For the text-containing cell, return its midpoint in (x, y) coordinate format. 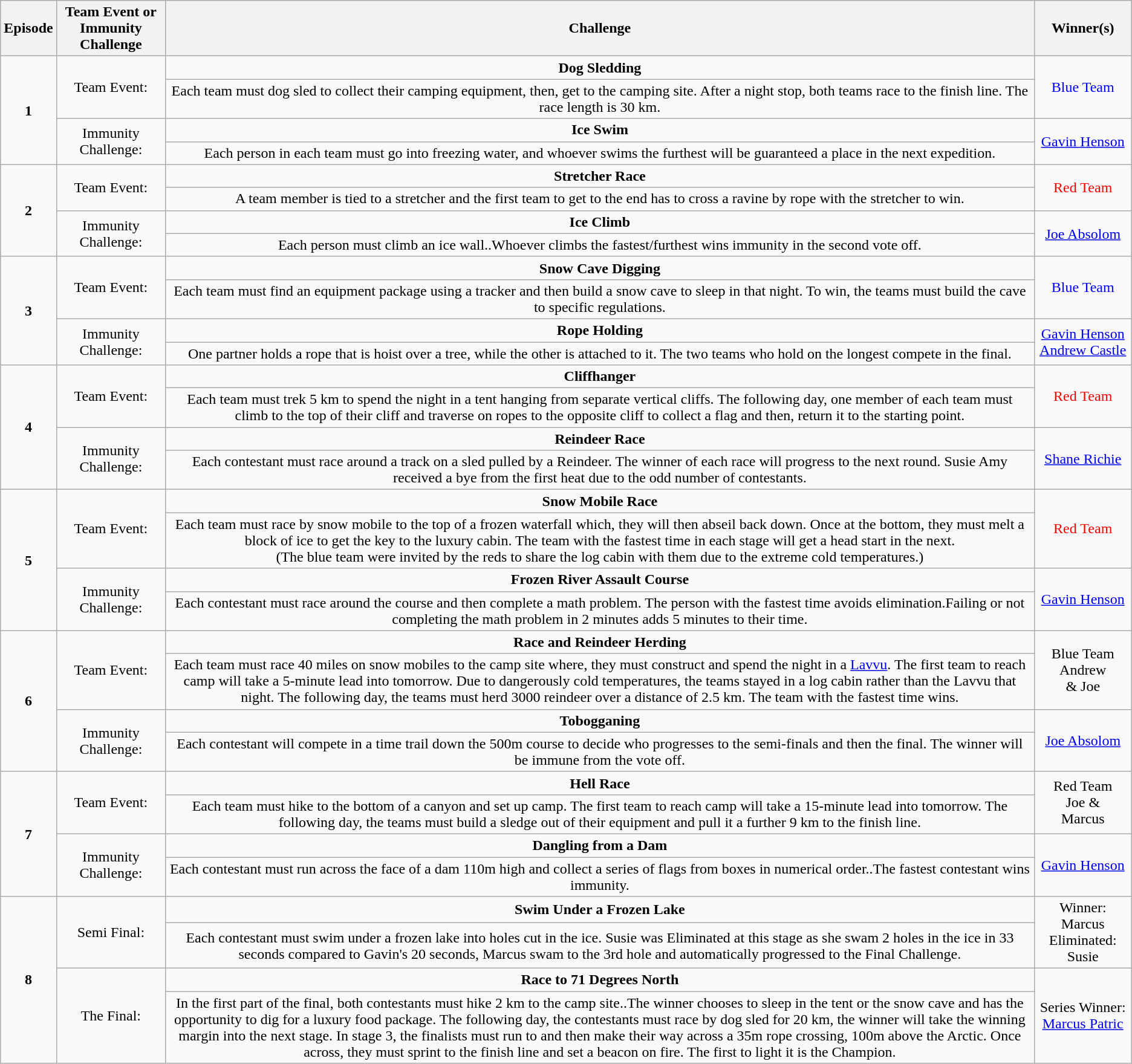
8 (28, 980)
Shane Richie (1082, 458)
Cliffhanger (600, 377)
Challenge (600, 28)
Each person must climb an ice wall..Whoever climbs the fastest/furthest wins immunity in the second vote off. (600, 245)
Stretcher Race (600, 176)
Blue TeamAndrew& Joe (1082, 670)
Dog Sledding (600, 68)
Winner(s) (1082, 28)
Hell Race (600, 783)
Snow Mobile Race (600, 501)
Each person in each team must go into freezing water, and whoever swims the furthest will be guaranteed a place in the next expedition. (600, 153)
7 (28, 834)
4 (28, 427)
Ice Swim (600, 130)
2 (28, 210)
1 (28, 110)
Dangling from a Dam (600, 845)
Red TeamJoe &Marcus (1082, 803)
Ice Climb (600, 222)
Team Event or Immunity Challenge (111, 28)
Race to 71 Degrees North (600, 980)
Frozen River Assault Course (600, 580)
Tobogganing (600, 721)
6 (28, 701)
Reindeer Race (600, 439)
One partner holds a rope that is hoist over a tree, while the other is attached to it. The two teams who hold on the longest compete in the final. (600, 354)
A team member is tied to a stretcher and the first team to get to the end has to cross a ravine by rope with the stretcher to win. (600, 199)
The Final: (111, 1016)
Gavin HensonAndrew Castle (1082, 342)
5 (28, 560)
Semi Final: (111, 932)
Rope Holding (600, 330)
Snow Cave Digging (600, 268)
Episode (28, 28)
Series Winner:Marcus Patric (1082, 1016)
Race and Reindeer Herding (600, 642)
3 (28, 311)
Winner:MarcusEliminated:Susie (1082, 932)
Swim Under a Frozen Lake (600, 910)
